For the text-containing cell, return its midpoint in (x, y) coordinate format. 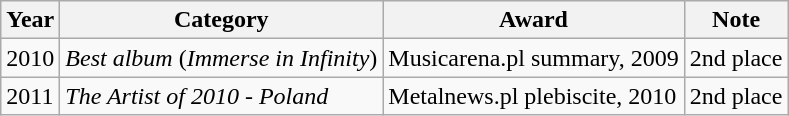
Musicarena.pl summary, 2009 (534, 58)
Best album (Immerse in Infinity) (222, 58)
Category (222, 20)
2010 (30, 58)
Award (534, 20)
Metalnews.pl plebiscite, 2010 (534, 96)
Note (736, 20)
Year (30, 20)
2011 (30, 96)
The Artist of 2010 - Poland (222, 96)
